Provide the (X, Y) coordinate of the cell's center where the given text is located.  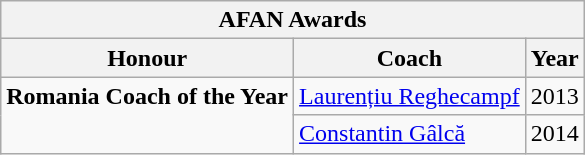
2014 (554, 134)
Coach (410, 58)
Romania Coach of the Year (148, 115)
2013 (554, 96)
AFAN Awards (293, 20)
Year (554, 58)
Constantin Gâlcă (410, 134)
Laurențiu Reghecampf (410, 96)
Honour (148, 58)
